Determine the (X, Y) coordinate at the center of the cell enclosing the given text.  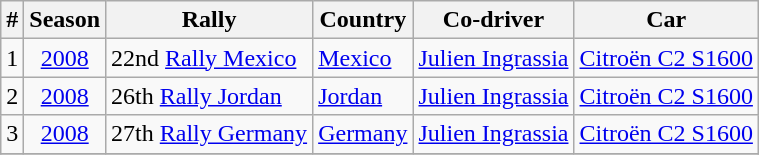
27th Rally Germany (210, 134)
Mexico (363, 58)
Car (666, 20)
Co-driver (494, 20)
Country (363, 20)
2 (12, 96)
Germany (363, 134)
Rally (210, 20)
# (12, 20)
Jordan (363, 96)
3 (12, 134)
1 (12, 58)
Season (65, 20)
26th Rally Jordan (210, 96)
22nd Rally Mexico (210, 58)
